Locate the cell with the specified text and output its [x, y] center coordinate. 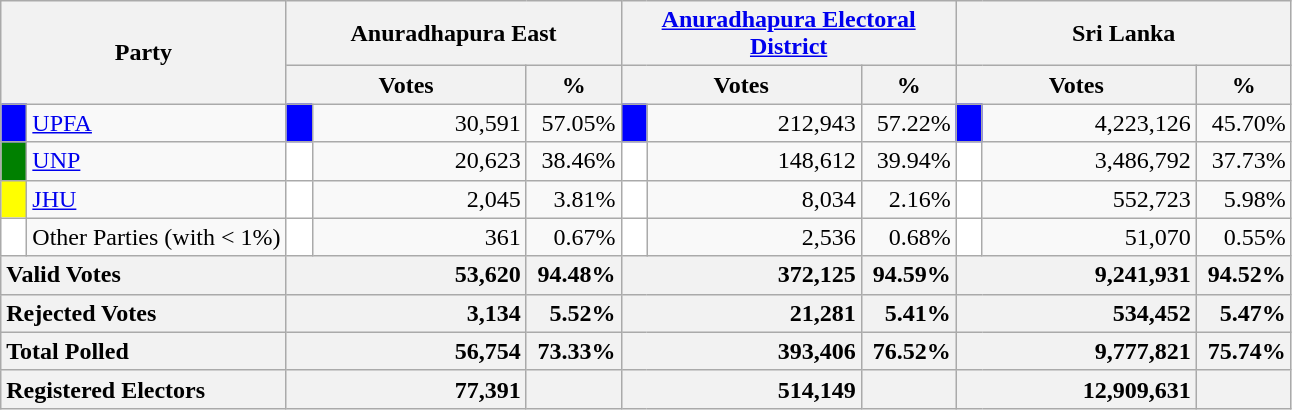
56,754 [406, 351]
552,723 [1089, 199]
20,623 [419, 161]
9,777,821 [1076, 351]
Anuradhapura East [454, 34]
53,620 [406, 275]
3,486,792 [1089, 161]
Total Polled [144, 351]
77,391 [406, 389]
94.48% [574, 275]
5.47% [1244, 313]
Other Parties (with < 1%) [156, 237]
393,406 [741, 351]
12,909,631 [1076, 389]
5.41% [908, 313]
Party [144, 52]
5.52% [574, 313]
51,070 [1089, 237]
372,125 [741, 275]
0.55% [1244, 237]
Rejected Votes [144, 313]
361 [419, 237]
2.16% [908, 199]
94.59% [908, 275]
37.73% [1244, 161]
UPFA [156, 123]
30,591 [419, 123]
UNP [156, 161]
148,612 [754, 161]
9,241,931 [1076, 275]
76.52% [908, 351]
Registered Electors [144, 389]
38.46% [574, 161]
0.68% [908, 237]
57.22% [908, 123]
0.67% [574, 237]
2,045 [419, 199]
4,223,126 [1089, 123]
514,149 [741, 389]
45.70% [1244, 123]
534,452 [1076, 313]
5.98% [1244, 199]
94.52% [1244, 275]
57.05% [574, 123]
39.94% [908, 161]
3,134 [406, 313]
2,536 [754, 237]
Valid Votes [144, 275]
Anuradhapura Electoral District [788, 34]
8,034 [754, 199]
21,281 [741, 313]
73.33% [574, 351]
75.74% [1244, 351]
212,943 [754, 123]
Sri Lanka [1124, 34]
JHU [156, 199]
3.81% [574, 199]
